Identify which cell holds the provided text, then report its (X, Y) central coordinate. 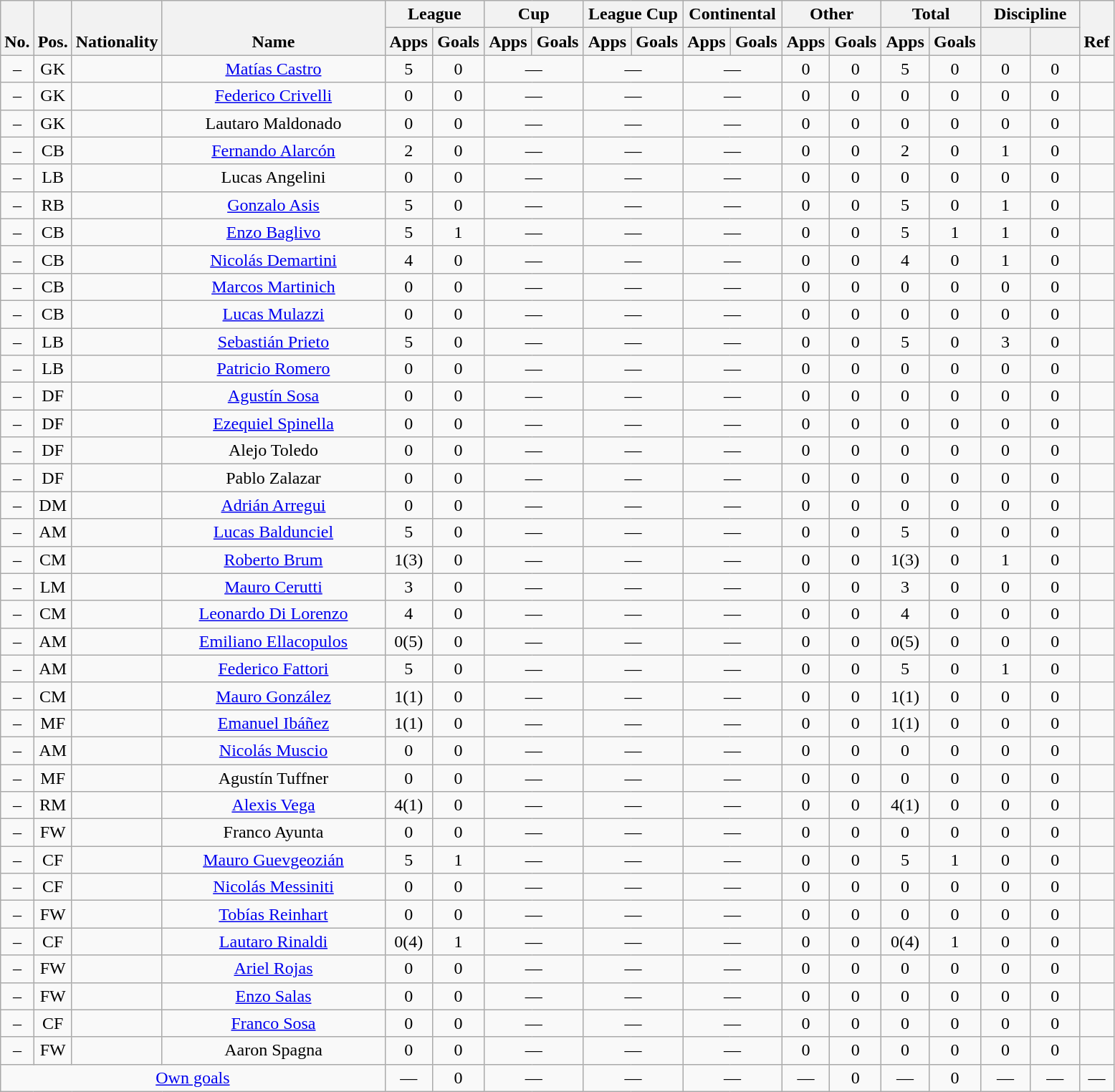
LM (53, 587)
Federico Fattori (274, 669)
Emanuel Ibáñez (274, 723)
Agustín Tuffner (274, 777)
Other (831, 14)
Patricio Romero (274, 369)
Roberto Brum (274, 560)
Mauro González (274, 696)
Pablo Zalazar (274, 478)
DM (53, 505)
Nicolás Muscio (274, 750)
Lautaro Rinaldi (274, 942)
Aaron Spagna (274, 1050)
Ref (1096, 28)
Franco Sosa (274, 1023)
Lucas Baldunciel (274, 532)
Discipline (1030, 14)
Enzo Baglivo (274, 232)
Continental (732, 14)
Lucas Mulazzi (274, 314)
Total (932, 14)
Agustín Sosa (274, 396)
Name (274, 28)
Lucas Angelini (274, 178)
Alejo Toledo (274, 451)
League (434, 14)
League Cup (633, 14)
Adrián Arregui (274, 505)
Alexis Vega (274, 805)
Gonzalo Asis (274, 205)
Federico Crivelli (274, 96)
Nationality (117, 28)
Mauro Cerutti (274, 587)
Matías Castro (274, 69)
Leonardo Di Lorenzo (274, 614)
Ezequiel Spinella (274, 423)
Nicolás Messiniti (274, 887)
Cup (535, 14)
No. (17, 28)
Ariel Rojas (274, 969)
Marcos Martinich (274, 287)
Sebastián Prieto (274, 342)
Fernando Alarcón (274, 150)
Enzo Salas (274, 996)
Nicolás Demartini (274, 259)
Tobías Reinhart (274, 914)
RB (53, 205)
Mauro Guevgeozián (274, 860)
Franco Ayunta (274, 833)
Lautaro Maldonado (274, 123)
Own goals (193, 1078)
RM (53, 805)
Pos. (53, 28)
Emiliano Ellacopulos (274, 641)
